Return the (x, y) coordinate for the center point of the cell that contains the specified text.  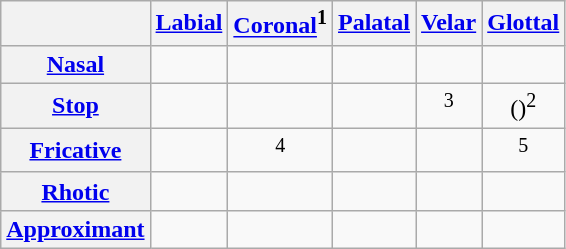
Glottal (524, 24)
Stop (76, 106)
Approximant (76, 230)
()2 (524, 106)
Rhotic (76, 191)
Nasal (76, 64)
3 (449, 106)
Palatal (374, 24)
Labial (189, 24)
4 (280, 150)
Coronal1 (280, 24)
Velar (449, 24)
Fricative (76, 150)
5 (524, 150)
